Scan for the cell matching the given text and deliver its (X, Y) coordinate at center. 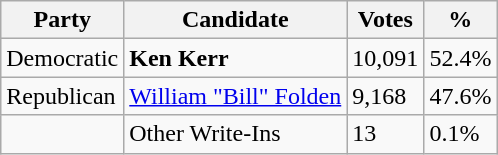
Votes (386, 20)
13 (386, 134)
52.4% (460, 58)
Democratic (62, 58)
10,091 (386, 58)
47.6% (460, 96)
Candidate (236, 20)
Republican (62, 96)
Other Write-Ins (236, 134)
9,168 (386, 96)
Ken Kerr (236, 58)
% (460, 20)
William "Bill" Folden (236, 96)
0.1% (460, 134)
Party (62, 20)
